Determine the (x, y) coordinate at the center of the cell enclosing the given text.  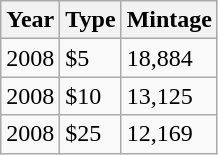
$10 (90, 96)
Type (90, 20)
13,125 (169, 96)
12,169 (169, 134)
Year (30, 20)
18,884 (169, 58)
Mintage (169, 20)
$25 (90, 134)
$5 (90, 58)
